Return [X, Y] of the center of cell containing provided text 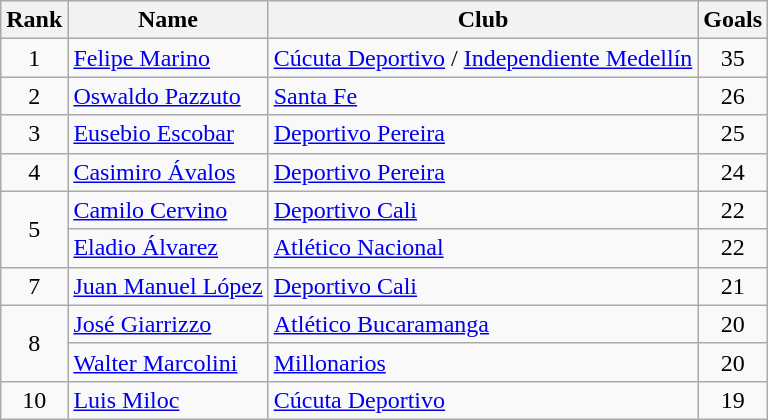
Cúcuta Deportivo / Independiente Medellín [483, 58]
Millonarios [483, 362]
21 [733, 286]
1 [34, 58]
10 [34, 400]
Oswaldo Pazzuto [168, 96]
2 [34, 96]
Club [483, 20]
Casimiro Ávalos [168, 172]
Goals [733, 20]
Juan Manuel López [168, 286]
5 [34, 229]
Atlético Bucaramanga [483, 324]
José Giarrizzo [168, 324]
Rank [34, 20]
4 [34, 172]
Name [168, 20]
3 [34, 134]
Eusebio Escobar [168, 134]
Santa Fe [483, 96]
19 [733, 400]
Atlético Nacional [483, 248]
8 [34, 343]
Cúcuta Deportivo [483, 400]
35 [733, 58]
Felipe Marino [168, 58]
25 [733, 134]
Luis Miloc [168, 400]
26 [733, 96]
24 [733, 172]
Eladio Álvarez [168, 248]
Walter Marcolini [168, 362]
Camilo Cervino [168, 210]
7 [34, 286]
